Pinpoint the cell where the given text exists, returning its [X, Y] midpoint coordinate. 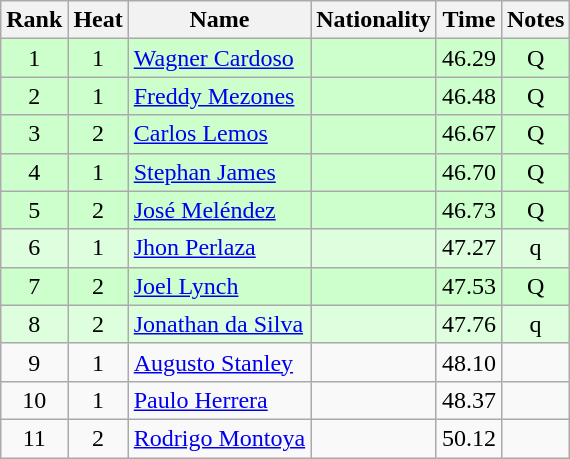
46.29 [468, 58]
Paulo Herrera [219, 400]
11 [34, 438]
6 [34, 248]
3 [34, 134]
46.70 [468, 172]
46.48 [468, 96]
47.76 [468, 324]
46.73 [468, 210]
José Meléndez [219, 210]
7 [34, 286]
Carlos Lemos [219, 134]
Jonathan da Silva [219, 324]
47.27 [468, 248]
46.67 [468, 134]
4 [34, 172]
Freddy Mezones [219, 96]
Notes [535, 20]
Joel Lynch [219, 286]
Nationality [374, 20]
Heat [98, 20]
Jhon Perlaza [219, 248]
9 [34, 362]
50.12 [468, 438]
10 [34, 400]
48.37 [468, 400]
Rank [34, 20]
Wagner Cardoso [219, 58]
5 [34, 210]
Rodrigo Montoya [219, 438]
Time [468, 20]
Augusto Stanley [219, 362]
8 [34, 324]
47.53 [468, 286]
Stephan James [219, 172]
48.10 [468, 362]
Name [219, 20]
